Return (x, y) of the center of cell containing provided text 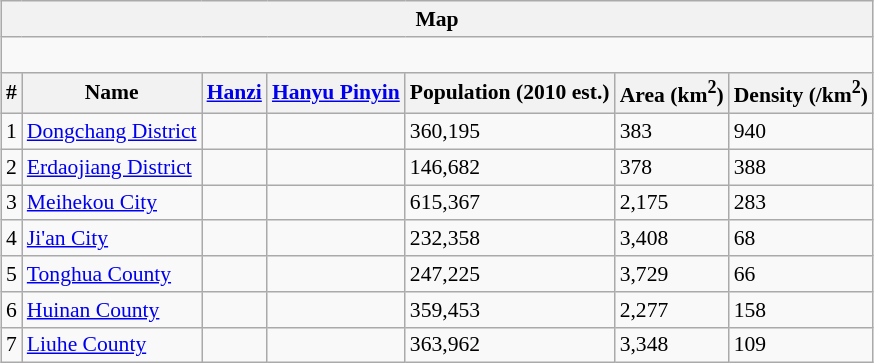
Ji'an City (112, 238)
3,348 (672, 345)
146,682 (510, 167)
68 (801, 238)
2,277 (672, 309)
Hanzi (234, 92)
Meihekou City (112, 203)
109 (801, 345)
363,962 (510, 345)
360,195 (510, 131)
359,453 (510, 309)
7 (12, 345)
Dongchang District (112, 131)
3,408 (672, 238)
1 (12, 131)
Huinan County (112, 309)
283 (801, 203)
2 (12, 167)
66 (801, 274)
Erdaojiang District (112, 167)
383 (672, 131)
Liuhe County (112, 345)
3 (12, 203)
Name (112, 92)
378 (672, 167)
# (12, 92)
3,729 (672, 274)
388 (801, 167)
Map (437, 19)
158 (801, 309)
2,175 (672, 203)
940 (801, 131)
Population (2010 est.) (510, 92)
5 (12, 274)
Density (/km2) (801, 92)
615,367 (510, 203)
Area (km2) (672, 92)
Hanyu Pinyin (336, 92)
232,358 (510, 238)
6 (12, 309)
4 (12, 238)
Tonghua County (112, 274)
247,225 (510, 274)
